Provide the (X, Y) coordinate of the cell's center where the given text is located.  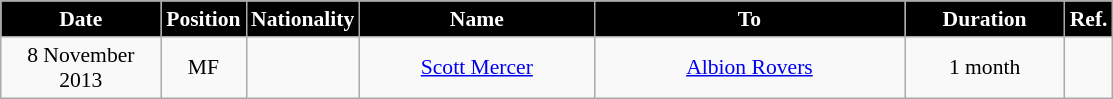
To (749, 19)
Scott Mercer (476, 68)
1 month (985, 68)
MF (204, 68)
Name (476, 19)
Ref. (1089, 19)
8 November 2013 (81, 68)
Nationality (302, 19)
Date (81, 19)
Position (204, 19)
Albion Rovers (749, 68)
Duration (985, 19)
